Capture the cell that displays the provided text and extract its [X, Y] central coordinate. 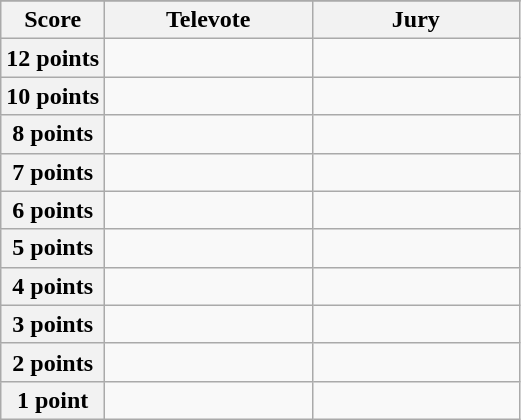
7 points [53, 172]
10 points [53, 96]
6 points [53, 210]
2 points [53, 362]
Score [53, 20]
5 points [53, 248]
Jury [416, 20]
3 points [53, 324]
12 points [53, 58]
8 points [53, 134]
1 point [53, 400]
4 points [53, 286]
Televote [209, 20]
